For the text-containing cell, return its midpoint in [X, Y] coordinate format. 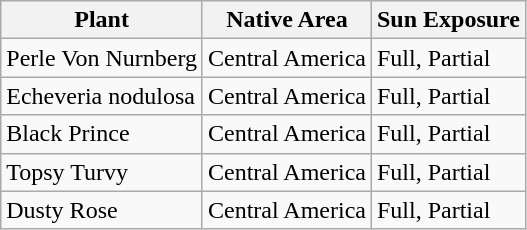
Native Area [286, 20]
Sun Exposure [448, 20]
Dusty Rose [102, 210]
Topsy Turvy [102, 172]
Black Prince [102, 134]
Perle Von Nurnberg [102, 58]
Echeveria nodulosa [102, 96]
Plant [102, 20]
